Search for the cell housing the specified text and yield its [X, Y] center coordinate. 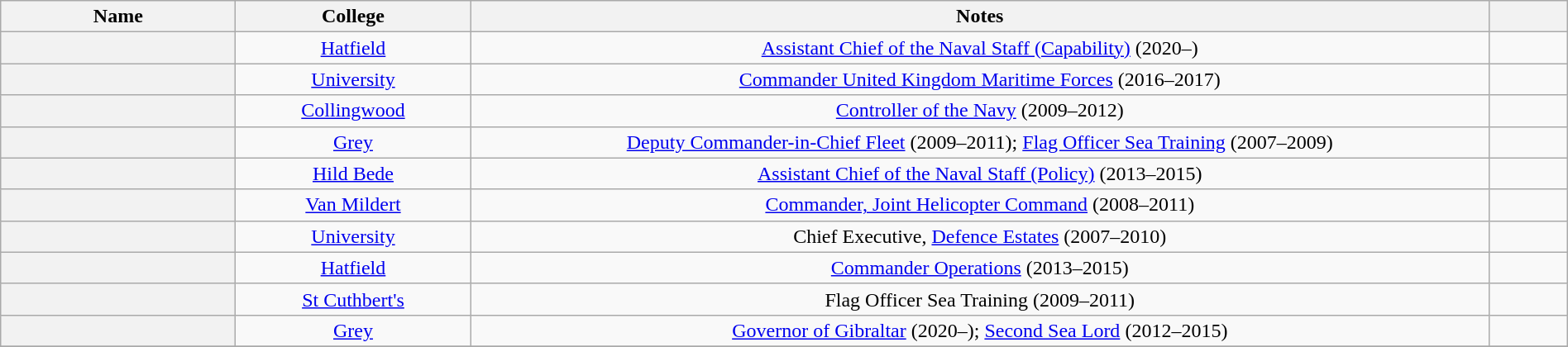
St Cuthbert's [353, 299]
Deputy Commander-in-Chief Fleet (2009–2011); Flag Officer Sea Training (2007–2009) [979, 142]
Name [118, 17]
Hild Bede [353, 173]
Commander, Joint Helicopter Command (2008–2011) [979, 205]
Governor of Gibraltar (2020–); Second Sea Lord (2012–2015) [979, 330]
Notes [979, 17]
College [353, 17]
Assistant Chief of the Naval Staff (Policy) (2013–2015) [979, 173]
Controller of the Navy (2009–2012) [979, 111]
Van Mildert [353, 205]
Flag Officer Sea Training (2009–2011) [979, 299]
Collingwood [353, 111]
Chief Executive, Defence Estates (2007–2010) [979, 236]
Commander United Kingdom Maritime Forces (2016–2017) [979, 79]
Assistant Chief of the Naval Staff (Capability) (2020–) [979, 48]
Commander Operations (2013–2015) [979, 268]
